Scan for the cell matching the given text and deliver its [X, Y] coordinate at center. 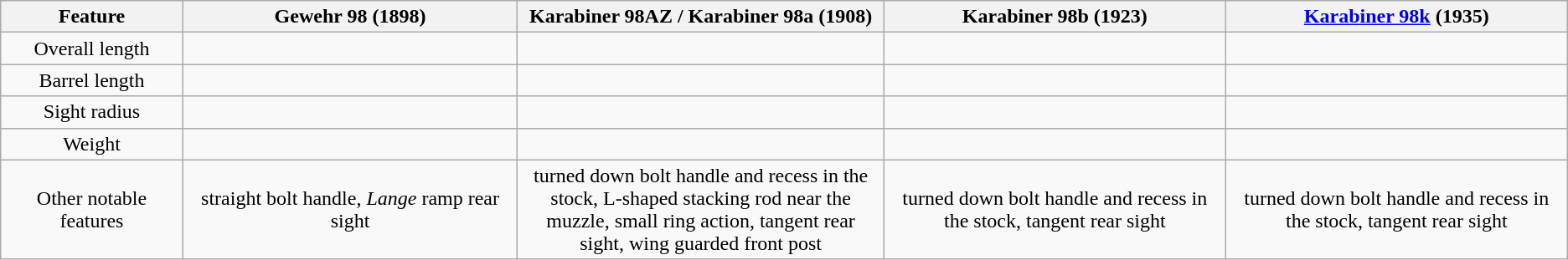
Karabiner 98b (1923) [1055, 17]
Overall length [92, 48]
Weight [92, 144]
straight bolt handle, Lange ramp rear sight [350, 209]
Barrel length [92, 80]
Karabiner 98AZ / Karabiner 98a (1908) [701, 17]
Feature [92, 17]
Gewehr 98 (1898) [350, 17]
Karabiner 98k (1935) [1396, 17]
Sight radius [92, 112]
Other notable features [92, 209]
